For the text-containing cell, return its midpoint in (X, Y) coordinate format. 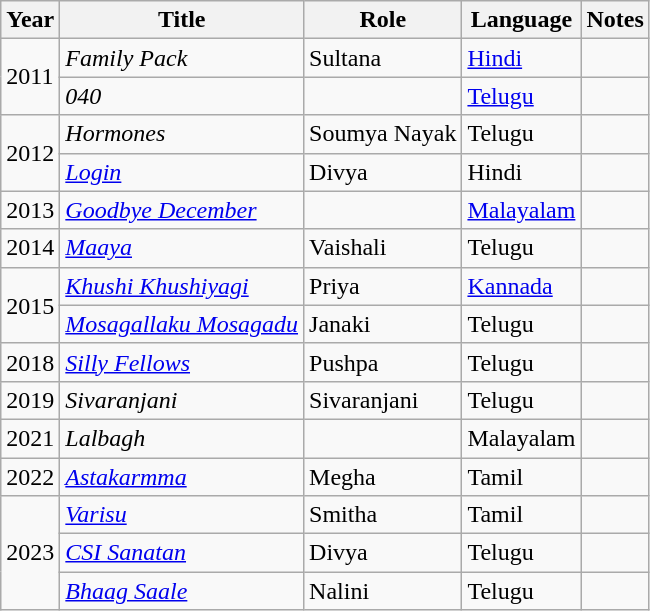
Notes (615, 20)
Priya (383, 286)
2023 (30, 553)
Nalini (383, 591)
2019 (30, 400)
2012 (30, 153)
Role (383, 20)
Khushi Khushiyagi (182, 286)
Title (182, 20)
Hormones (182, 134)
2022 (30, 477)
Family Pack (182, 58)
Kannada (522, 286)
Smitha (383, 515)
Vaishali (383, 248)
Janaki (383, 324)
Astakarmma (182, 477)
040 (182, 96)
Lalbagh (182, 438)
2011 (30, 77)
Megha (383, 477)
Sultana (383, 58)
Varisu (182, 515)
Pushpa (383, 362)
Mosagallaku Mosagadu (182, 324)
2014 (30, 248)
Bhaag Saale (182, 591)
2013 (30, 210)
CSI Sanatan (182, 553)
2015 (30, 305)
Silly Fellows (182, 362)
2021 (30, 438)
Goodbye December (182, 210)
Year (30, 20)
Soumya Nayak (383, 134)
Login (182, 172)
2018 (30, 362)
Language (522, 20)
Maaya (182, 248)
